Extract the [x, y] coordinate from the center of the cell holding the provided text.  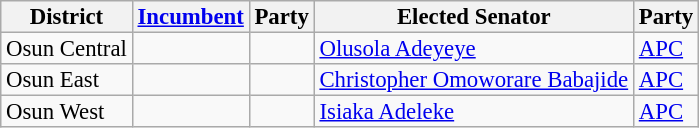
Osun Central [66, 49]
Incumbent [190, 17]
Elected Senator [474, 17]
Osun West [66, 112]
Isiaka Adeleke [474, 112]
District [66, 17]
Christopher Omoworare Babajide [474, 80]
Olusola Adeyeye [474, 49]
Osun East [66, 80]
